Detect which cell encompasses the target text, then output its (X, Y) center coordinate. 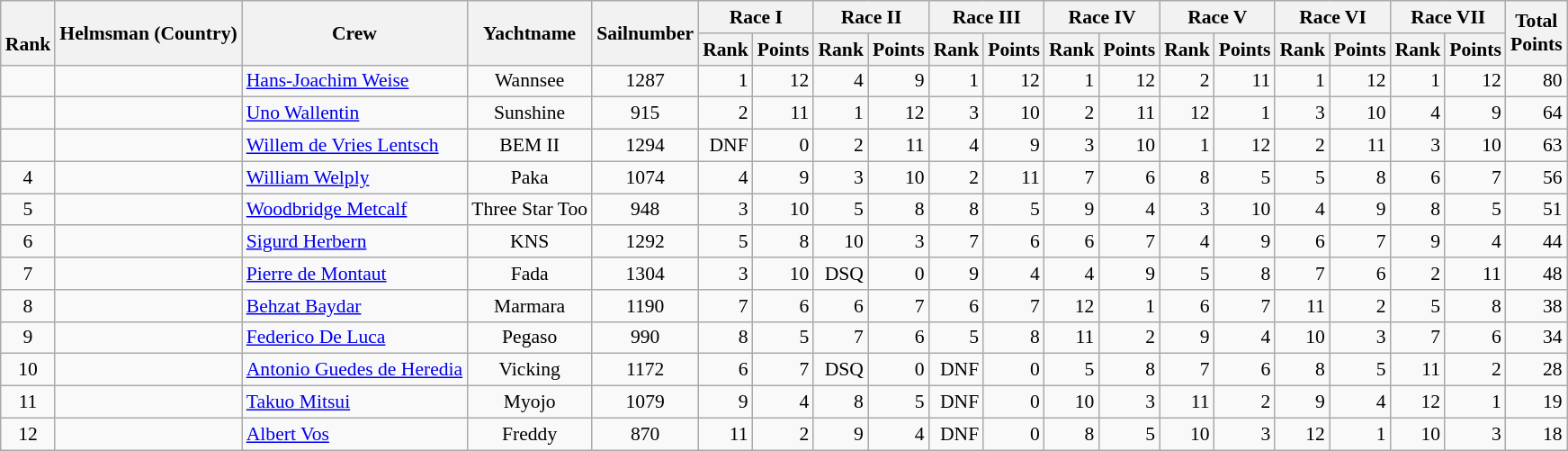
Paka (529, 177)
Antonio Guedes de Heredia (354, 370)
1294 (645, 146)
Pegaso (529, 338)
Freddy (529, 434)
80 (1537, 81)
1074 (645, 177)
56 (1537, 177)
63 (1537, 146)
Wannsee (529, 81)
1172 (645, 370)
Sigurd Herbern (354, 242)
TotalPoints (1537, 32)
Uno Wallentin (354, 113)
18 (1537, 434)
28 (1537, 370)
Race III (987, 17)
990 (645, 338)
1304 (645, 274)
Crew (354, 32)
William Welply (354, 177)
1079 (645, 402)
1287 (645, 81)
51 (1537, 210)
948 (645, 210)
Takuo Mitsui (354, 402)
34 (1537, 338)
915 (645, 113)
Three Star Too (529, 210)
Hans-Joachim Weise (354, 81)
38 (1537, 306)
Fada (529, 274)
Race V (1217, 17)
44 (1537, 242)
Myojo (529, 402)
Helmsman (Country) (148, 32)
KNS (529, 242)
Willem de Vries Lentsch (354, 146)
Behzat Baydar (354, 306)
1190 (645, 306)
Race IV (1102, 17)
Race I (756, 17)
Woodbridge Metcalf (354, 210)
19 (1537, 402)
Yachtname (529, 32)
Marmara (529, 306)
Sunshine (529, 113)
Sailnumber (645, 32)
Vicking (529, 370)
Albert Vos (354, 434)
BEM II (529, 146)
870 (645, 434)
1292 (645, 242)
Race VII (1448, 17)
Race VI (1332, 17)
Race II (871, 17)
48 (1537, 274)
64 (1537, 113)
Federico De Luca (354, 338)
Pierre de Montaut (354, 274)
